Output the [x, y] coordinate of the center of the cell containing the given text.  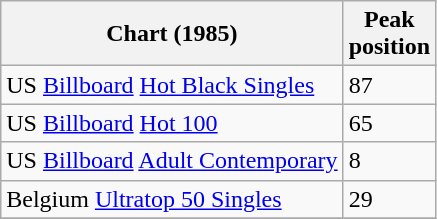
29 [389, 199]
Belgium Ultratop 50 Singles [172, 199]
65 [389, 123]
US Billboard Hot 100 [172, 123]
US Billboard Adult Contemporary [172, 161]
Chart (1985) [172, 34]
Peakposition [389, 34]
8 [389, 161]
87 [389, 85]
US Billboard Hot Black Singles [172, 85]
